Determine the (x, y) coordinate at the center of the cell enclosing the given text.  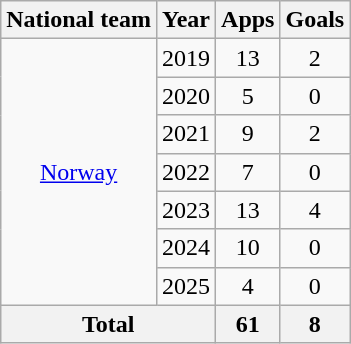
Goals (315, 20)
5 (248, 96)
9 (248, 134)
2019 (186, 58)
2021 (186, 134)
2020 (186, 96)
2022 (186, 172)
National team (79, 20)
2023 (186, 210)
2024 (186, 248)
8 (315, 324)
7 (248, 172)
Year (186, 20)
Apps (248, 20)
2025 (186, 286)
10 (248, 248)
Total (108, 324)
Norway (79, 172)
61 (248, 324)
